For the text-containing cell, return its midpoint in (x, y) coordinate format. 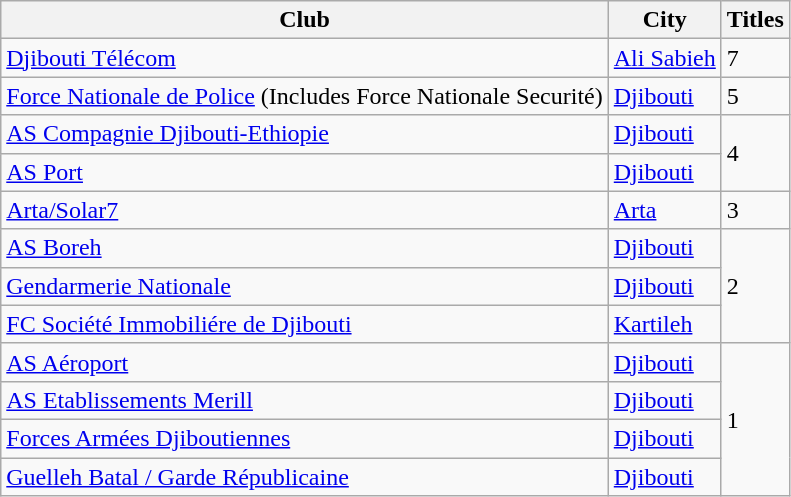
AS Boreh (305, 248)
Guelleh Batal / Garde Républicaine (305, 477)
Force Nationale de Police (Includes Force Nationale Securité) (305, 96)
Forces Armées Djiboutiennes (305, 438)
5 (755, 96)
Kartileh (664, 324)
Djibouti Télécom (305, 58)
AS Etablissements Merill (305, 400)
Club (305, 20)
AS Port (305, 172)
Titles (755, 20)
Ali Sabieh (664, 58)
Gendarmerie Nationale (305, 286)
Arta/Solar7 (305, 210)
2 (755, 286)
FC Société Immobiliére de Djibouti (305, 324)
7 (755, 58)
City (664, 20)
1 (755, 419)
AS Compagnie Djibouti-Ethiopie (305, 134)
4 (755, 153)
AS Aéroport (305, 362)
3 (755, 210)
Arta (664, 210)
